Extract the [x, y] coordinate from the center of the cell holding the provided text.  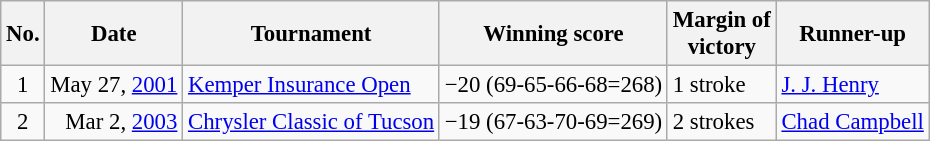
Date [114, 34]
Mar 2, 2003 [114, 122]
No. [23, 34]
May 27, 2001 [114, 85]
1 [23, 85]
J. J. Henry [852, 85]
−20 (69-65-66-68=268) [553, 85]
1 stroke [722, 85]
Runner-up [852, 34]
Chad Campbell [852, 122]
2 strokes [722, 122]
Chrysler Classic of Tucson [312, 122]
Tournament [312, 34]
Margin ofvictory [722, 34]
2 [23, 122]
−19 (67-63-70-69=269) [553, 122]
Kemper Insurance Open [312, 85]
Winning score [553, 34]
